Detect which cell encompasses the target text, then output its (x, y) center coordinate. 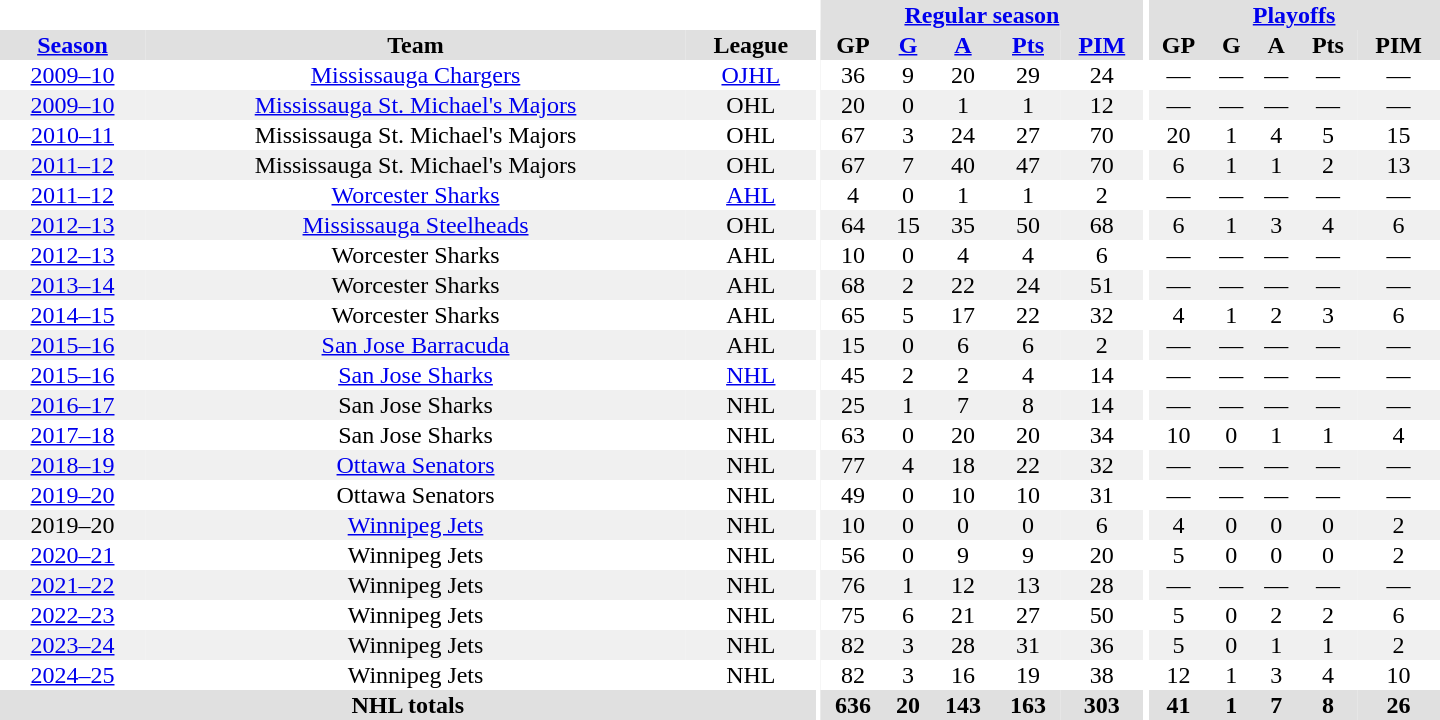
NHL totals (408, 705)
63 (854, 435)
49 (854, 495)
25 (854, 405)
2024–25 (72, 675)
29 (1028, 75)
163 (1028, 705)
2010–11 (72, 135)
2023–24 (72, 645)
2017–18 (72, 435)
Mississauga Chargers (416, 75)
2018–19 (72, 465)
65 (854, 315)
2022–23 (72, 615)
OJHL (750, 75)
San Jose Barracuda (416, 345)
38 (1102, 675)
45 (854, 375)
41 (1178, 705)
16 (964, 675)
2014–15 (72, 315)
303 (1102, 705)
21 (964, 615)
17 (964, 315)
47 (1028, 165)
Playoffs (1294, 15)
26 (1398, 705)
56 (854, 555)
34 (1102, 435)
Mississauga Steelheads (416, 225)
2021–22 (72, 585)
51 (1102, 285)
35 (964, 225)
Team (416, 45)
Season (72, 45)
18 (964, 465)
76 (854, 585)
40 (964, 165)
Regular season (982, 15)
2016–17 (72, 405)
143 (964, 705)
19 (1028, 675)
636 (854, 705)
2020–21 (72, 555)
75 (854, 615)
League (750, 45)
64 (854, 225)
77 (854, 465)
2013–14 (72, 285)
